Scan for the cell matching the given text and deliver its [X, Y] coordinate at center. 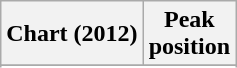
Peakposition [189, 34]
Chart (2012) [72, 34]
